Locate the cell with the specified text and output its (X, Y) center coordinate. 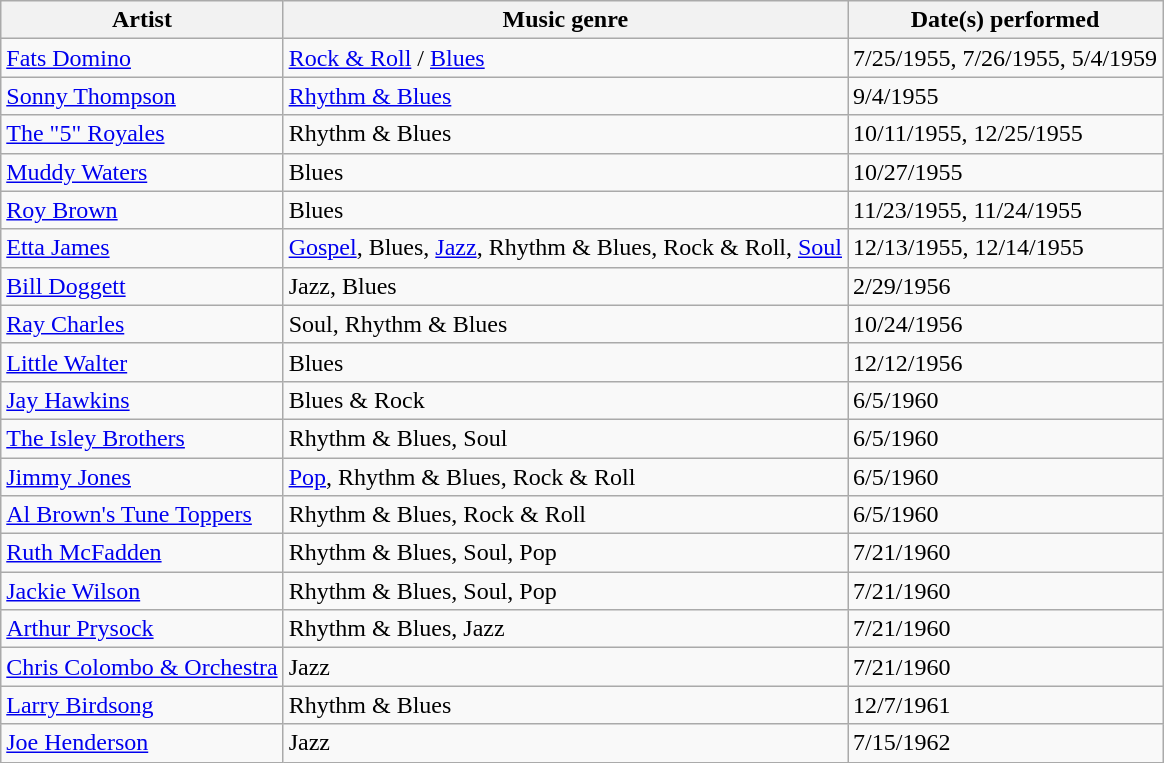
Al Brown's Tune Toppers (142, 515)
Fats Domino (142, 58)
Arthur Prysock (142, 629)
Ray Charles (142, 324)
12/7/1961 (1006, 705)
7/15/1962 (1006, 743)
12/13/1955, 12/14/1955 (1006, 248)
The Isley Brothers (142, 438)
Pop, Rhythm & Blues, Rock & Roll (565, 477)
10/27/1955 (1006, 172)
Rhythm & Blues, Jazz (565, 629)
Jackie Wilson (142, 591)
Date(s) performed (1006, 20)
Jazz, Blues (565, 286)
Jay Hawkins (142, 400)
Music genre (565, 20)
Ruth McFadden (142, 553)
9/4/1955 (1006, 96)
Gospel, Blues, Jazz, Rhythm & Blues, Rock & Roll, Soul (565, 248)
Joe Henderson (142, 743)
Soul, Rhythm & Blues (565, 324)
Blues & Rock (565, 400)
10/24/1956 (1006, 324)
Rhythm & Blues, Rock & Roll (565, 515)
Sonny Thompson (142, 96)
Chris Colombo & Orchestra (142, 667)
Little Walter (142, 362)
12/12/1956 (1006, 362)
7/25/1955, 7/26/1955, 5/4/1959 (1006, 58)
The "5" Royales (142, 134)
Etta James (142, 248)
Rhythm & Blues, Soul (565, 438)
Muddy Waters (142, 172)
Artist (142, 20)
11/23/1955, 11/24/1955 (1006, 210)
Jimmy Jones (142, 477)
10/11/1955, 12/25/1955 (1006, 134)
2/29/1956 (1006, 286)
Larry Birdsong (142, 705)
Rock & Roll / Blues (565, 58)
Bill Doggett (142, 286)
Roy Brown (142, 210)
